Detect which cell encompasses the target text, then output its (x, y) center coordinate. 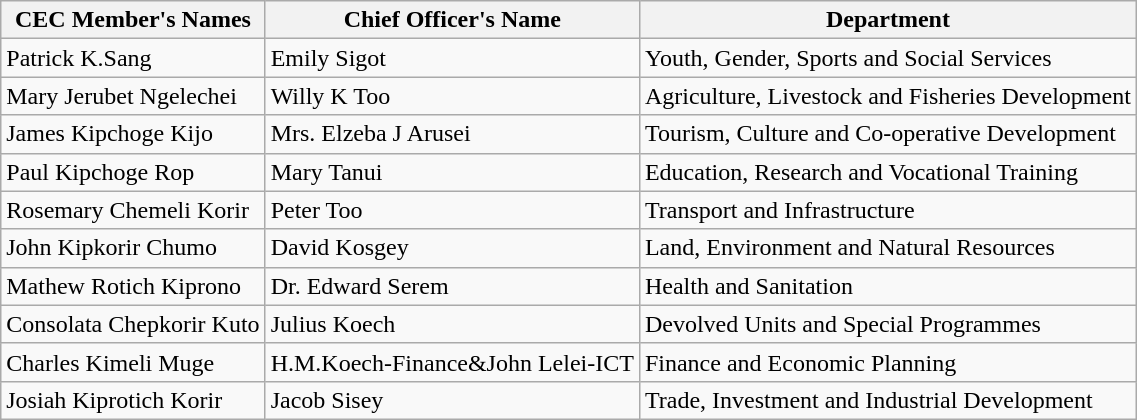
Finance and Economic Planning (888, 362)
Department (888, 20)
Consolata Chepkorir Kuto (133, 324)
Education, Research and Vocational Training (888, 172)
Patrick K.Sang (133, 58)
Julius Koech (452, 324)
Willy K Too (452, 96)
Paul Kipchoge Rop (133, 172)
Emily Sigot (452, 58)
David Kosgey (452, 248)
Charles Kimeli Muge (133, 362)
Land, Environment and Natural Resources (888, 248)
Transport and Infrastructure (888, 210)
Mrs. Elzeba J Arusei (452, 134)
Mary Tanui (452, 172)
CEC Member's Names (133, 20)
Agriculture, Livestock and Fisheries Development (888, 96)
Tourism, Culture and Co-operative Development (888, 134)
Mathew Rotich Kiprono (133, 286)
Chief Officer's Name (452, 20)
Youth, Gender, Sports and Social Services (888, 58)
James Kipchoge Kijo (133, 134)
Devolved Units and Special Programmes (888, 324)
Josiah Kiprotich Korir (133, 400)
Dr. Edward Serem (452, 286)
Jacob Sisey (452, 400)
Health and Sanitation (888, 286)
Trade, Investment and Industrial Development (888, 400)
H.M.Koech-Finance&John Lelei-ICT (452, 362)
Peter Too (452, 210)
Mary Jerubet Ngelechei (133, 96)
John Kipkorir Chumo (133, 248)
Rosemary Chemeli Korir (133, 210)
